Pinpoint the cell where the given text exists, returning its [X, Y] midpoint coordinate. 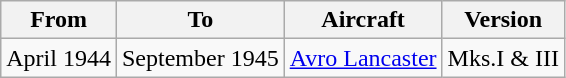
Avro Lancaster [363, 58]
To [200, 20]
Aircraft [363, 20]
April 1944 [59, 58]
September 1945 [200, 58]
Mks.I & III [503, 58]
From [59, 20]
Version [503, 20]
